Determine the [X, Y] coordinate at the center of the cell enclosing the given text.  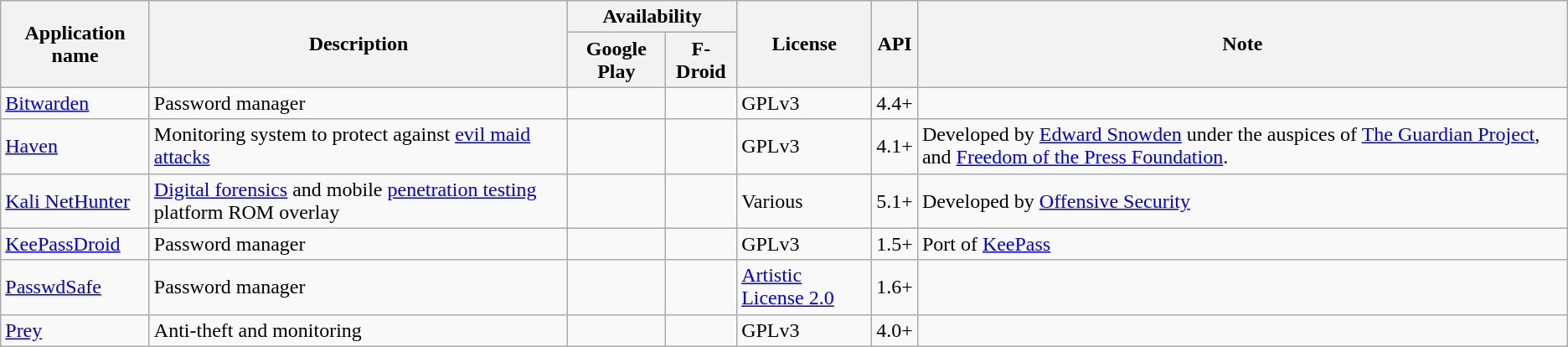
F-Droid [700, 60]
Bitwarden [75, 103]
Kali NetHunter [75, 201]
5.1+ [895, 201]
Availability [652, 17]
PasswdSafe [75, 287]
License [804, 44]
Google Play [616, 60]
4.1+ [895, 146]
Developed by Edward Snowden under the auspices of The Guardian Project, and Freedom of the Press Foundation. [1242, 146]
Prey [75, 330]
4.0+ [895, 330]
Various [804, 201]
KeePassDroid [75, 244]
1.5+ [895, 244]
Description [358, 44]
Developed by Offensive Security [1242, 201]
1.6+ [895, 287]
Port of KeePass [1242, 244]
4.4+ [895, 103]
Application name [75, 44]
Artistic License 2.0 [804, 287]
Digital forensics and mobile penetration testing platform ROM overlay [358, 201]
Note [1242, 44]
API [895, 44]
Anti-theft and monitoring [358, 330]
Monitoring system to protect against evil maid attacks [358, 146]
Haven [75, 146]
